Scan for the cell matching the given text and deliver its [x, y] coordinate at center. 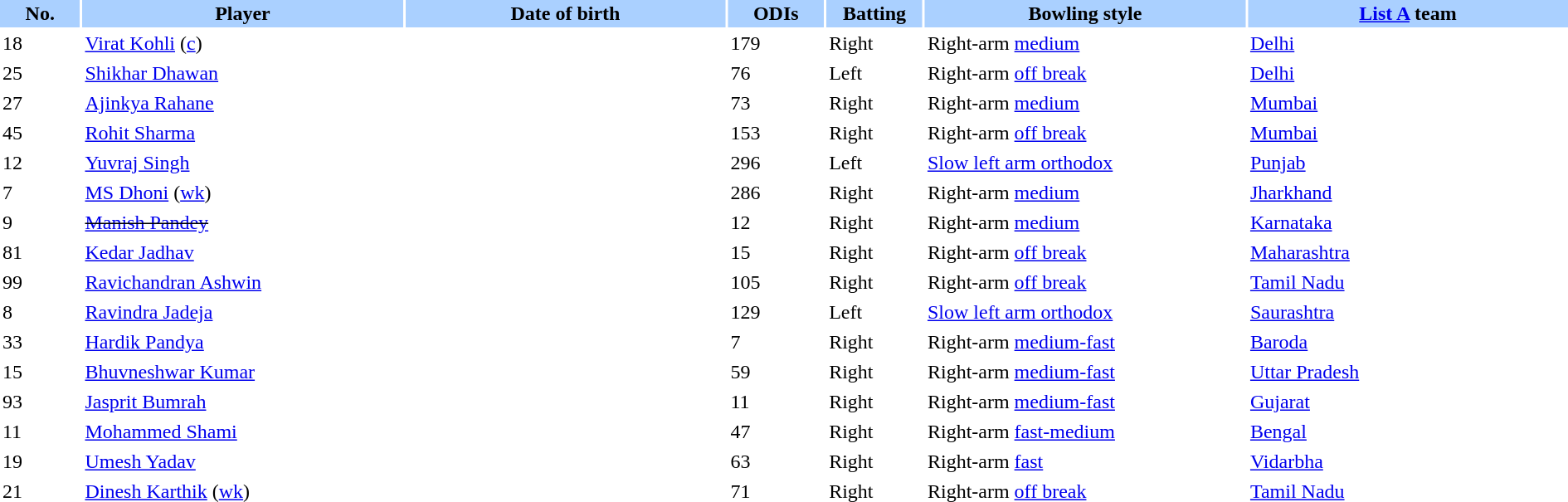
105 [776, 282]
List A team [1408, 13]
MS Dhoni (wk) [242, 193]
33 [40, 342]
Kedar Jadhav [242, 252]
Saurashtra [1408, 312]
81 [40, 252]
Uttar Pradesh [1408, 372]
93 [40, 402]
Virat Kohli (c) [242, 43]
47 [776, 431]
Vidarbha [1408, 461]
45 [40, 133]
Mohammed Shami [242, 431]
Punjab [1408, 163]
Right-arm fast [1085, 461]
296 [776, 163]
No. [40, 13]
Ajinkya Rahane [242, 103]
18 [40, 43]
Bhuvneshwar Kumar [242, 372]
286 [776, 193]
Maharashtra [1408, 252]
Shikhar Dhawan [242, 73]
8 [40, 312]
Bowling style [1085, 13]
Manish Pandey [242, 222]
Date of birth [565, 13]
Batting [874, 13]
76 [776, 73]
153 [776, 133]
99 [40, 282]
27 [40, 103]
Bengal [1408, 431]
Tamil Nadu [1408, 282]
Right-arm fast-medium [1085, 431]
Karnataka [1408, 222]
19 [40, 461]
Yuvraj Singh [242, 163]
Jasprit Bumrah [242, 402]
25 [40, 73]
129 [776, 312]
Player [242, 13]
9 [40, 222]
ODIs [776, 13]
Jharkhand [1408, 193]
Ravindra Jadeja [242, 312]
63 [776, 461]
Umesh Yadav [242, 461]
Ravichandran Ashwin [242, 282]
Hardik Pandya [242, 342]
Baroda [1408, 342]
Gujarat [1408, 402]
Rohit Sharma [242, 133]
59 [776, 372]
73 [776, 103]
179 [776, 43]
